Locate the cell with the specified text and output its [x, y] center coordinate. 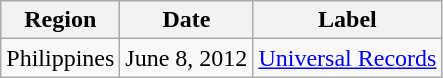
Label [348, 20]
Date [186, 20]
June 8, 2012 [186, 58]
Philippines [60, 58]
Universal Records [348, 58]
Region [60, 20]
